Pinpoint the cell where the given text exists, returning its [X, Y] midpoint coordinate. 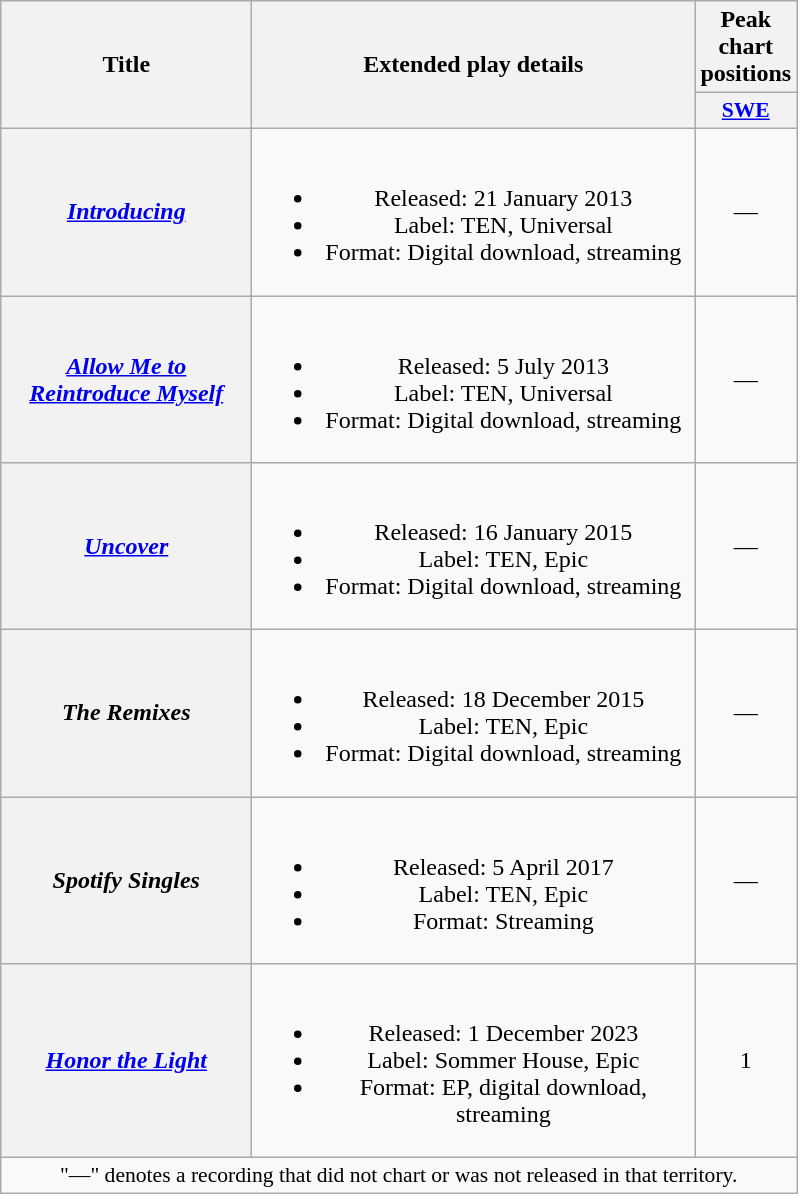
Uncover [126, 546]
Released: 21 January 2013Label: TEN, UniversalFormat: Digital download, streaming [474, 212]
Extended play details [474, 65]
"—" denotes a recording that did not chart or was not released in that territory. [399, 1176]
Released: 1 December 2023Label: Sommer House, EpicFormat: EP, digital download, streaming [474, 1061]
Spotify Singles [126, 880]
Honor the Light [126, 1061]
SWE [746, 111]
Peak chart positions [746, 47]
Introducing [126, 212]
Released: 18 December 2015Label: TEN, EpicFormat: Digital download, streaming [474, 714]
Released: 5 July 2013Label: TEN, UniversalFormat: Digital download, streaming [474, 380]
Allow Me to Reintroduce Myself [126, 380]
The Remixes [126, 714]
1 [746, 1061]
Released: 5 April 2017Label: TEN, EpicFormat: Streaming [474, 880]
Released: 16 January 2015Label: TEN, EpicFormat: Digital download, streaming [474, 546]
Title [126, 65]
